Locate the cell with the specified text and output its (X, Y) center coordinate. 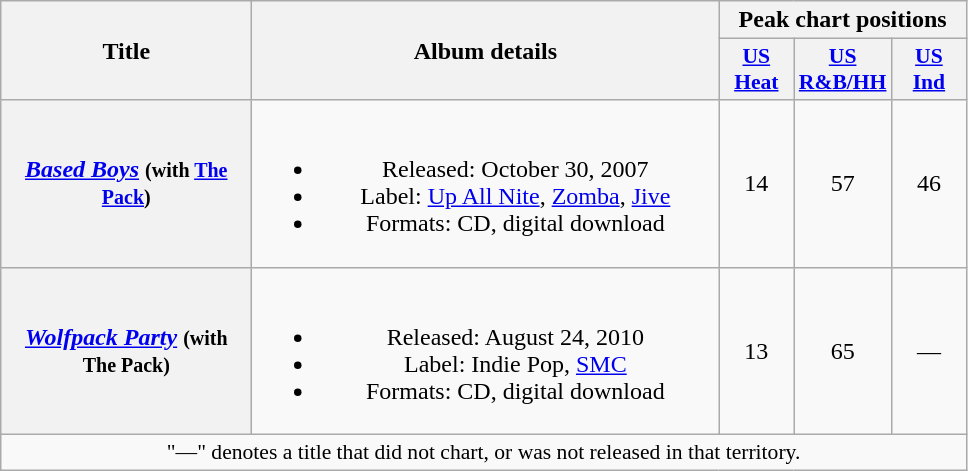
Wolfpack Party (with The Pack) (126, 350)
13 (756, 350)
USInd (928, 70)
57 (843, 184)
65 (843, 350)
Based Boys (with The Pack) (126, 184)
Released: August 24, 2010Label: Indie Pop, SMCFormats: CD, digital download (486, 350)
Released: October 30, 2007Label: Up All Nite, Zomba, JiveFormats: CD, digital download (486, 184)
US R&B/HH (843, 70)
46 (928, 184)
14 (756, 184)
US Heat (756, 70)
Title (126, 50)
"—" denotes a title that did not chart, or was not released in that territory. (484, 452)
Album details (486, 50)
Peak chart positions (843, 20)
— (928, 350)
